From the cell containing the given text, extract its center point as (x, y) coordinate. 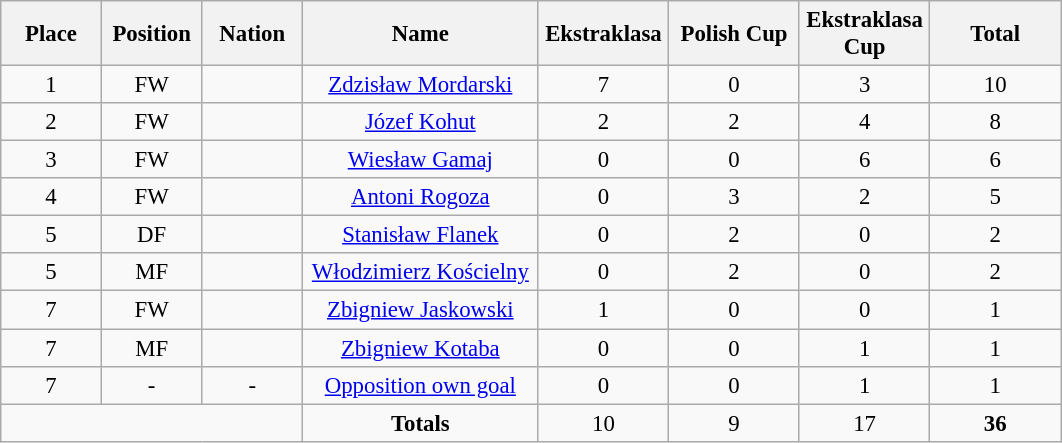
8 (996, 122)
Polish Cup (734, 34)
9 (734, 423)
Totals (421, 423)
Opposition own goal (421, 385)
Place (52, 34)
36 (996, 423)
Ekstraklasa Cup (864, 34)
Zdzisław Mordarski (421, 85)
Ekstraklasa (604, 34)
17 (864, 423)
Zbigniew Jaskowski (421, 310)
Zbigniew Kotaba (421, 348)
Position (152, 34)
Nation (252, 34)
Włodzimierz Kościelny (421, 273)
Name (421, 34)
Józef Kohut (421, 122)
Total (996, 34)
Stanisław Flanek (421, 235)
DF (152, 235)
Antoni Rogoza (421, 197)
Wiesław Gamaj (421, 160)
